Find where the given text appears and provide that cell's center as [x, y] coordinate. 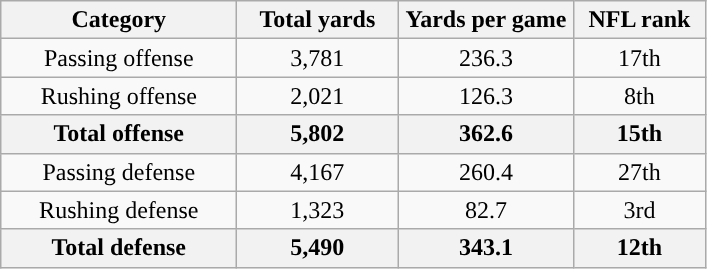
Passing offense [119, 58]
126.3 [486, 96]
17th [640, 58]
Total yards [318, 20]
82.7 [486, 210]
5,802 [318, 134]
4,167 [318, 172]
343.1 [486, 248]
Rushing defense [119, 210]
Total defense [119, 248]
3,781 [318, 58]
260.4 [486, 172]
12th [640, 248]
27th [640, 172]
Category [119, 20]
3rd [640, 210]
362.6 [486, 134]
5,490 [318, 248]
8th [640, 96]
15th [640, 134]
1,323 [318, 210]
Total offense [119, 134]
NFL rank [640, 20]
Rushing offense [119, 96]
2,021 [318, 96]
236.3 [486, 58]
Yards per game [486, 20]
Passing defense [119, 172]
